Capture the cell that displays the provided text and extract its (X, Y) central coordinate. 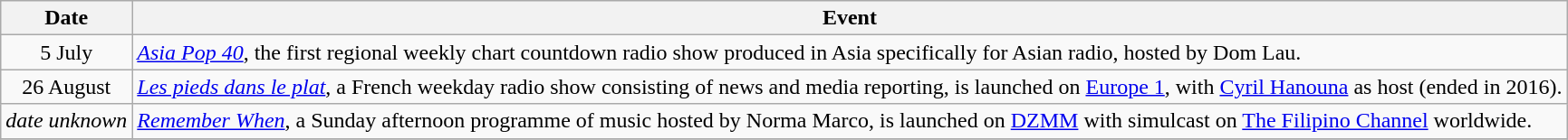
5 July (67, 52)
26 August (67, 87)
Date (67, 18)
Remember When, a Sunday afternoon programme of music hosted by Norma Marco, is launched on DZMM with simulcast on The Filipino Channel worldwide. (850, 121)
date unknown (67, 121)
Event (850, 18)
Asia Pop 40, the first regional weekly chart countdown radio show produced in Asia specifically for Asian radio, hosted by Dom Lau. (850, 52)
